Extract the (X, Y) coordinate from the center of the cell holding the provided text.  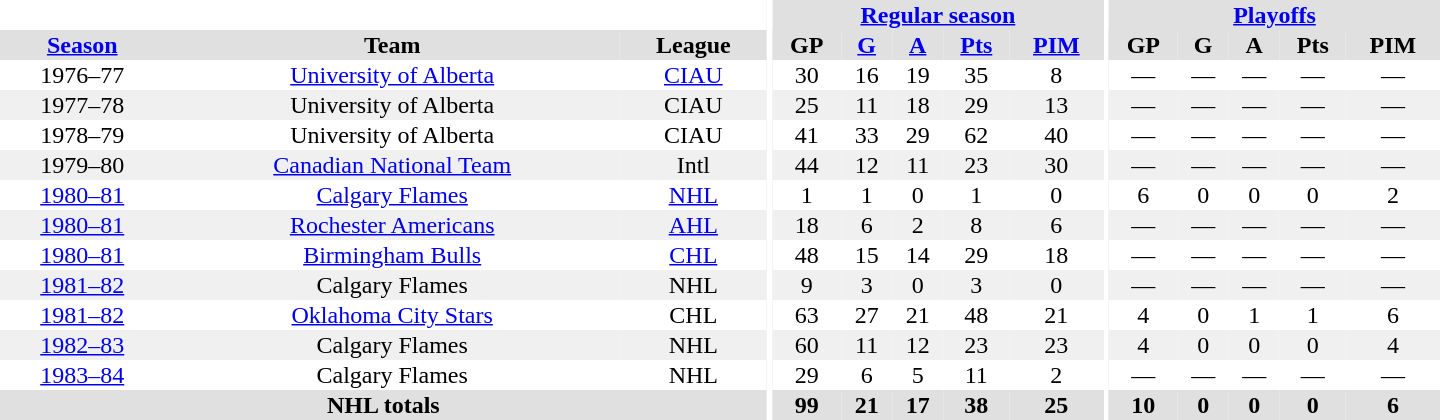
13 (1056, 105)
33 (866, 135)
41 (806, 135)
40 (1056, 135)
5 (918, 375)
League (694, 45)
Season (82, 45)
16 (866, 75)
1982–83 (82, 345)
Birmingham Bulls (392, 255)
60 (806, 345)
17 (918, 405)
Team (392, 45)
1977–78 (82, 105)
19 (918, 75)
9 (806, 285)
1978–79 (82, 135)
14 (918, 255)
27 (866, 315)
38 (976, 405)
1976–77 (82, 75)
1979–80 (82, 165)
35 (976, 75)
AHL (694, 225)
Oklahoma City Stars (392, 315)
Intl (694, 165)
63 (806, 315)
15 (866, 255)
44 (806, 165)
NHL totals (384, 405)
Regular season (938, 15)
1983–84 (82, 375)
62 (976, 135)
Rochester Americans (392, 225)
10 (1144, 405)
99 (806, 405)
Playoffs (1274, 15)
Canadian National Team (392, 165)
